Return the [x, y] coordinate for the center point of the cell that contains the specified text.  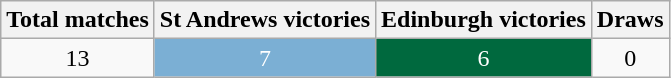
6 [484, 58]
7 [264, 58]
St Andrews victories [264, 20]
Total matches [78, 20]
Edinburgh victories [484, 20]
Draws [630, 20]
13 [78, 58]
0 [630, 58]
